Locate the cell with the specified text and output its (x, y) center coordinate. 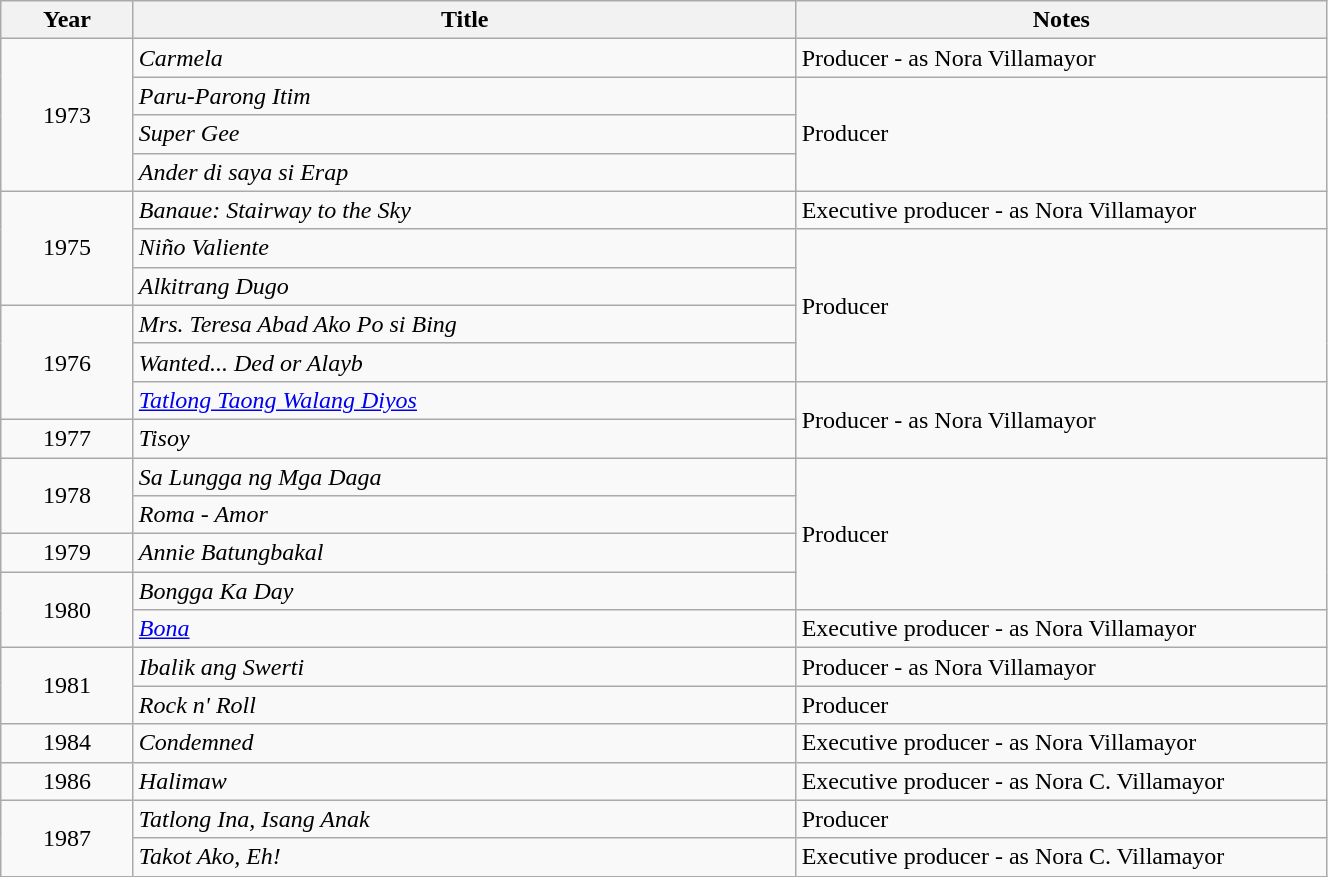
Banaue: Stairway to the Sky (464, 210)
Ibalik ang Swerti (464, 667)
Alkitrang Dugo (464, 286)
Title (464, 20)
Tisoy (464, 438)
Super Gee (464, 134)
1976 (68, 362)
Tatlong Taong Walang Diyos (464, 400)
1980 (68, 610)
Year (68, 20)
1975 (68, 248)
Notes (1061, 20)
Annie Batungbakal (464, 553)
Ander di saya si Erap (464, 172)
Niño Valiente (464, 248)
Halimaw (464, 781)
Wanted... Ded or Alayb (464, 362)
Carmela (464, 58)
Bongga Ka Day (464, 591)
Paru-Parong Itim (464, 96)
1979 (68, 553)
Roma - Amor (464, 515)
1987 (68, 838)
Sa Lungga ng Mga Daga (464, 477)
Rock n' Roll (464, 705)
1977 (68, 438)
1973 (68, 115)
Mrs. Teresa Abad Ako Po si Bing (464, 324)
1984 (68, 743)
1986 (68, 781)
1978 (68, 496)
Condemned (464, 743)
Tatlong Ina, Isang Anak (464, 819)
Bona (464, 629)
1981 (68, 686)
Takot Ako, Eh! (464, 857)
